Determine the [x, y] coordinate at the center of the cell enclosing the given text.  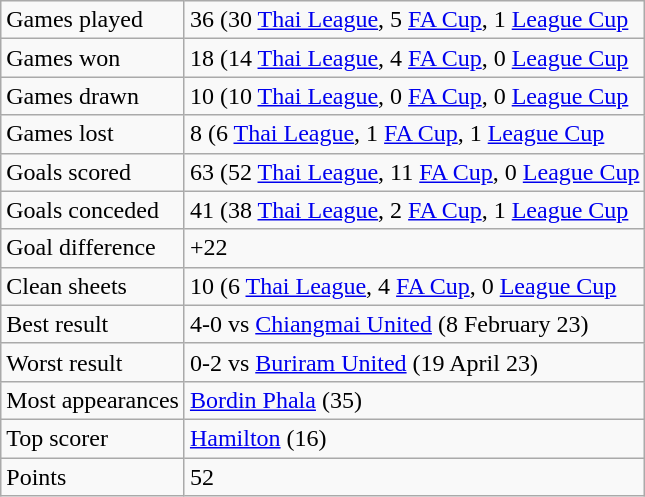
Goal difference [93, 248]
63 (52 Thai League, 11 FA Cup, 0 League Cup [414, 172]
Worst result [93, 362]
41 (38 Thai League, 2 FA Cup, 1 League Cup [414, 210]
4-0 vs Chiangmai United (8 February 23) [414, 324]
+22 [414, 248]
Points [93, 477]
10 (10 Thai League, 0 FA Cup, 0 League Cup [414, 96]
Hamilton (16) [414, 438]
Clean sheets [93, 286]
Games lost [93, 134]
Bordin Phala (35) [414, 400]
Games played [93, 20]
36 (30 Thai League, 5 FA Cup, 1 League Cup [414, 20]
0-2 vs Buriram United (19 April 23) [414, 362]
Goals conceded [93, 210]
Games drawn [93, 96]
Games won [93, 58]
8 (6 Thai League, 1 FA Cup, 1 League Cup [414, 134]
10 (6 Thai League, 4 FA Cup, 0 League Cup [414, 286]
Best result [93, 324]
Most appearances [93, 400]
Top scorer [93, 438]
18 (14 Thai League, 4 FA Cup, 0 League Cup [414, 58]
Goals scored [93, 172]
52 [414, 477]
